Pinpoint the cell where the given text exists, returning its [X, Y] midpoint coordinate. 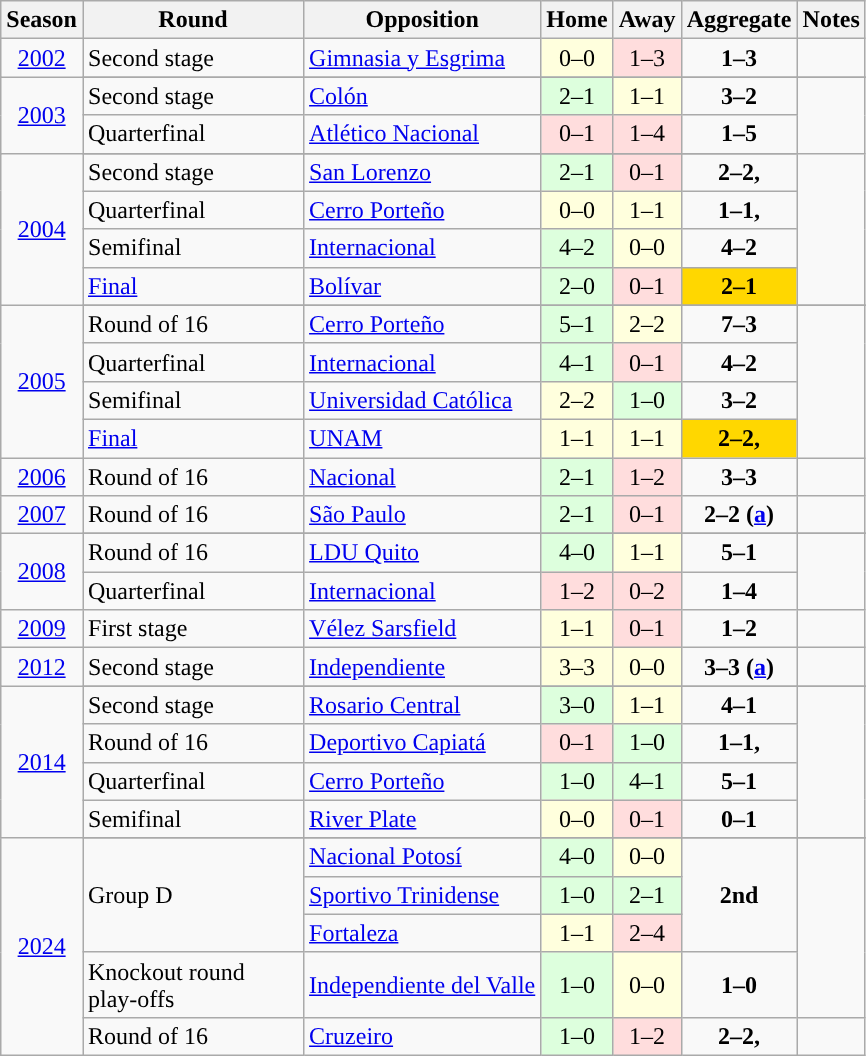
San Lorenzo [422, 172]
7–3 [739, 324]
2–4 [647, 933]
Knockout round play-offs [192, 984]
2009 [42, 629]
2004 [42, 229]
2003 [42, 115]
Away [647, 20]
River Plate [422, 819]
Independiente del Valle [422, 984]
Fortaleza [422, 933]
LDU Quito [422, 553]
2002 [42, 58]
Bolívar [422, 286]
Round [192, 20]
Cruzeiro [422, 1036]
Universidad Católica [422, 400]
Home [577, 20]
Nacional [422, 477]
2014 [42, 762]
3–0 [577, 705]
2008 [42, 572]
3–3 (a) [739, 667]
First stage [192, 629]
2005 [42, 381]
2007 [42, 515]
Aggregate [739, 20]
Group D [192, 895]
2–2 (a) [739, 515]
Independiente [422, 667]
Colón [422, 96]
Deportivo Capiatá [422, 743]
2nd [739, 895]
Sportivo Trinidense [422, 895]
Gimnasia y Esgrima [422, 58]
2–0 [577, 286]
Rosario Central [422, 705]
São Paulo [422, 515]
Opposition [422, 20]
1–5 [739, 134]
2024 [42, 946]
Notes [831, 20]
UNAM [422, 438]
0–2 [647, 591]
Season [42, 20]
Atlético Nacional [422, 134]
Vélez Sarsfield [422, 629]
2006 [42, 477]
2012 [42, 667]
Nacional Potosí [422, 857]
